Output the (x, y) coordinate of the center of the cell containing the given text.  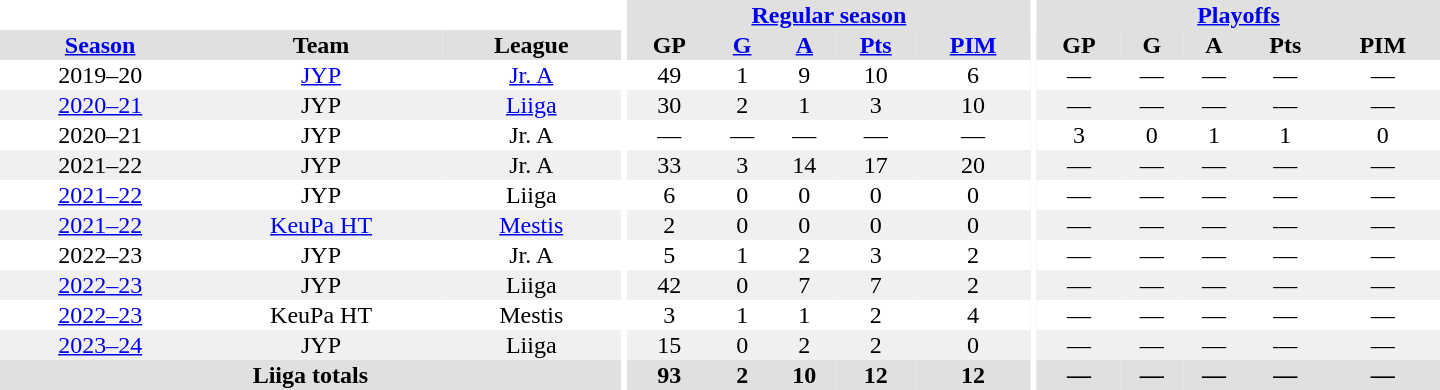
17 (876, 165)
4 (973, 315)
93 (670, 375)
49 (670, 75)
5 (670, 255)
42 (670, 285)
Playoffs (1238, 15)
League (532, 45)
2019–20 (100, 75)
14 (804, 165)
9 (804, 75)
Regular season (830, 15)
Liiga totals (310, 375)
2023–24 (100, 345)
Season (100, 45)
30 (670, 105)
Team (321, 45)
15 (670, 345)
33 (670, 165)
20 (973, 165)
